Search for the cell housing the specified text and yield its [X, Y] center coordinate. 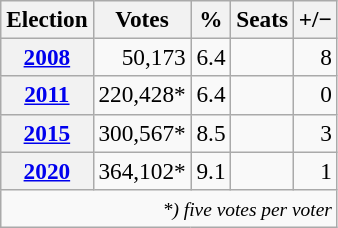
8.5 [211, 133]
2020 [47, 170]
3 [315, 133]
220,428* [142, 95]
2011 [47, 95]
8 [315, 57]
2008 [47, 57]
Votes [142, 19]
% [211, 19]
50,173 [142, 57]
Election [47, 19]
*) five votes per voter [169, 208]
0 [315, 95]
300,567* [142, 133]
+/− [315, 19]
1 [315, 170]
9.1 [211, 170]
Seats [262, 19]
364,102* [142, 170]
2015 [47, 133]
